Find where the given text appears and provide that cell's center as [X, Y] coordinate. 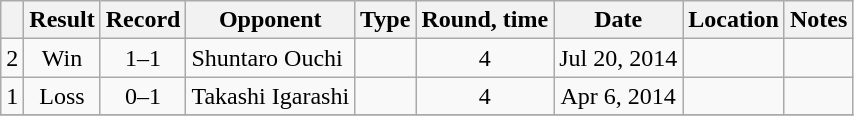
Date [618, 20]
Opponent [270, 20]
1 [12, 96]
Shuntaro Ouchi [270, 58]
Location [734, 20]
Jul 20, 2014 [618, 58]
Loss [62, 96]
Type [386, 20]
1–1 [143, 58]
Result [62, 20]
Round, time [485, 20]
2 [12, 58]
Win [62, 58]
Record [143, 20]
0–1 [143, 96]
Takashi Igarashi [270, 96]
Notes [818, 20]
Apr 6, 2014 [618, 96]
